Return the [X, Y] coordinate for the center point of the cell that contains the specified text.  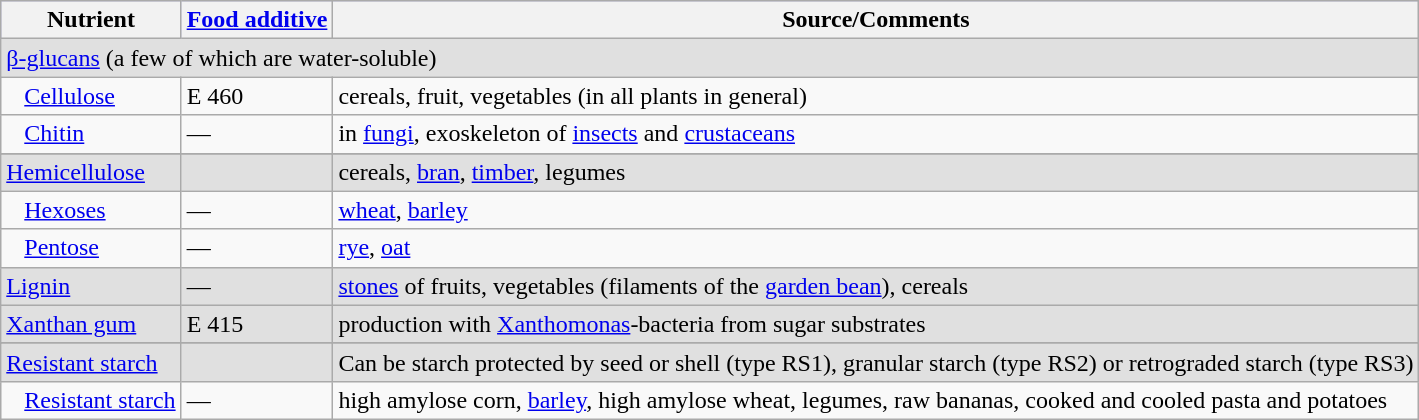
in fungi, exoskeleton of insects and crustaceans [876, 134]
Chitin [91, 134]
Source/Comments [876, 20]
β-glucans (a few of which are water-soluble) [710, 58]
rye, oat [876, 248]
high amylose corn, barley, high amylose wheat, legumes, raw bananas, cooked and cooled pasta and potatoes [876, 400]
cereals, bran, timber, legumes [876, 172]
Cellulose [91, 96]
stones of fruits, vegetables (filaments of the garden bean), cereals [876, 286]
Nutrient [91, 20]
cereals, fruit, vegetables (in all plants in general) [876, 96]
Lignin [91, 286]
production with Xanthomonas-bacteria from sugar substrates [876, 324]
Food additive [257, 20]
E 415 [257, 324]
Pentose [91, 248]
Can be starch protected by seed or shell (type RS1), granular starch (type RS2) or retrograded starch (type RS3) [876, 362]
wheat, barley [876, 210]
Hemicellulose [91, 172]
E 460 [257, 96]
Xanthan gum [91, 324]
Hexoses [91, 210]
